Output the (X, Y) coordinate of the center of the cell containing the given text.  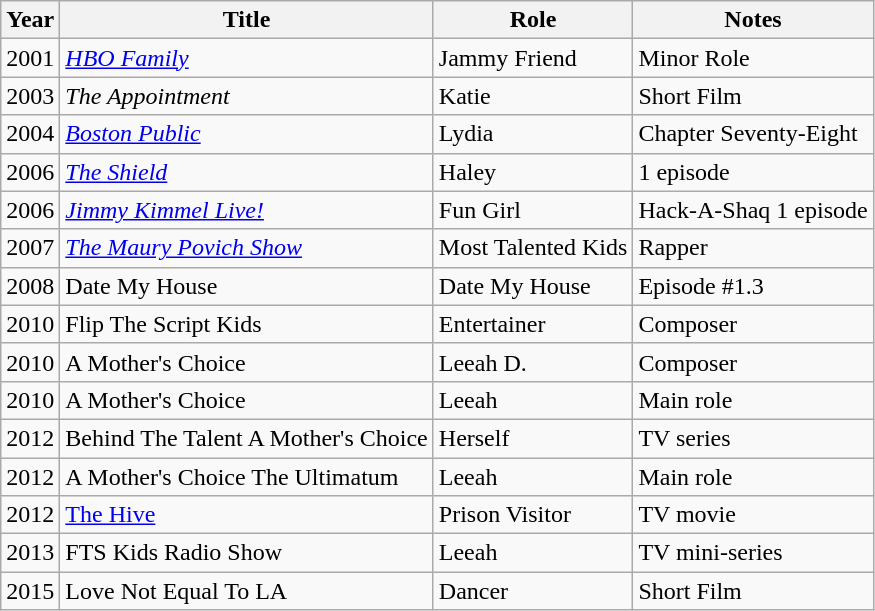
Behind The Talent A Mother's Choice (246, 438)
A Mother's Choice The Ultimatum (246, 477)
TV series (753, 438)
2013 (30, 553)
Haley (533, 172)
Year (30, 20)
The Maury Povich Show (246, 248)
2004 (30, 134)
Most Talented Kids (533, 248)
Jammy Friend (533, 58)
Episode #1.3 (753, 286)
FTS Kids Radio Show (246, 553)
The Hive (246, 515)
Lydia (533, 134)
Flip The Script Kids (246, 324)
TV movie (753, 515)
Boston Public (246, 134)
Minor Role (753, 58)
TV mini-series (753, 553)
Katie (533, 96)
The Appointment (246, 96)
Dancer (533, 591)
Title (246, 20)
Rapper (753, 248)
Love Not Equal To LA (246, 591)
Notes (753, 20)
1 episode (753, 172)
2003 (30, 96)
Role (533, 20)
2015 (30, 591)
HBO Family (246, 58)
Chapter Seventy-Eight (753, 134)
Entertainer (533, 324)
Prison Visitor (533, 515)
Fun Girl (533, 210)
Herself (533, 438)
2008 (30, 286)
The Shield (246, 172)
2001 (30, 58)
2007 (30, 248)
Leeah D. (533, 362)
Jimmy Kimmel Live! (246, 210)
Hack-A-Shaq 1 episode (753, 210)
